Return [X, Y] of the center of cell containing provided text 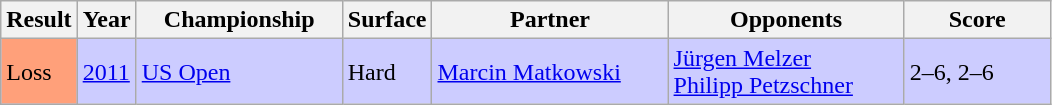
Surface [387, 20]
Result [39, 20]
Championship [239, 20]
Score [977, 20]
Opponents [786, 20]
US Open [239, 72]
2–6, 2–6 [977, 72]
Jürgen Melzer Philipp Petzschner [786, 72]
Partner [550, 20]
2011 [106, 72]
Marcin Matkowski [550, 72]
Year [106, 20]
Hard [387, 72]
Loss [39, 72]
